From the cell containing the given text, extract its center point as (X, Y) coordinate. 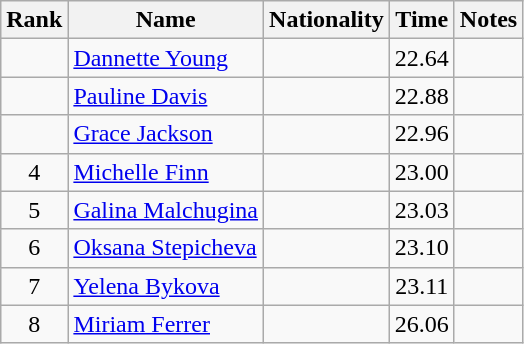
Miriam Ferrer (166, 324)
22.96 (422, 134)
Pauline Davis (166, 96)
4 (34, 172)
23.00 (422, 172)
Name (166, 20)
8 (34, 324)
Rank (34, 20)
Dannette Young (166, 58)
23.03 (422, 210)
Time (422, 20)
22.64 (422, 58)
7 (34, 286)
23.10 (422, 248)
Yelena Bykova (166, 286)
23.11 (422, 286)
Notes (488, 20)
6 (34, 248)
Michelle Finn (166, 172)
22.88 (422, 96)
26.06 (422, 324)
Oksana Stepicheva (166, 248)
5 (34, 210)
Nationality (327, 20)
Galina Malchugina (166, 210)
Grace Jackson (166, 134)
